Scan for the cell matching the given text and deliver its [x, y] coordinate at center. 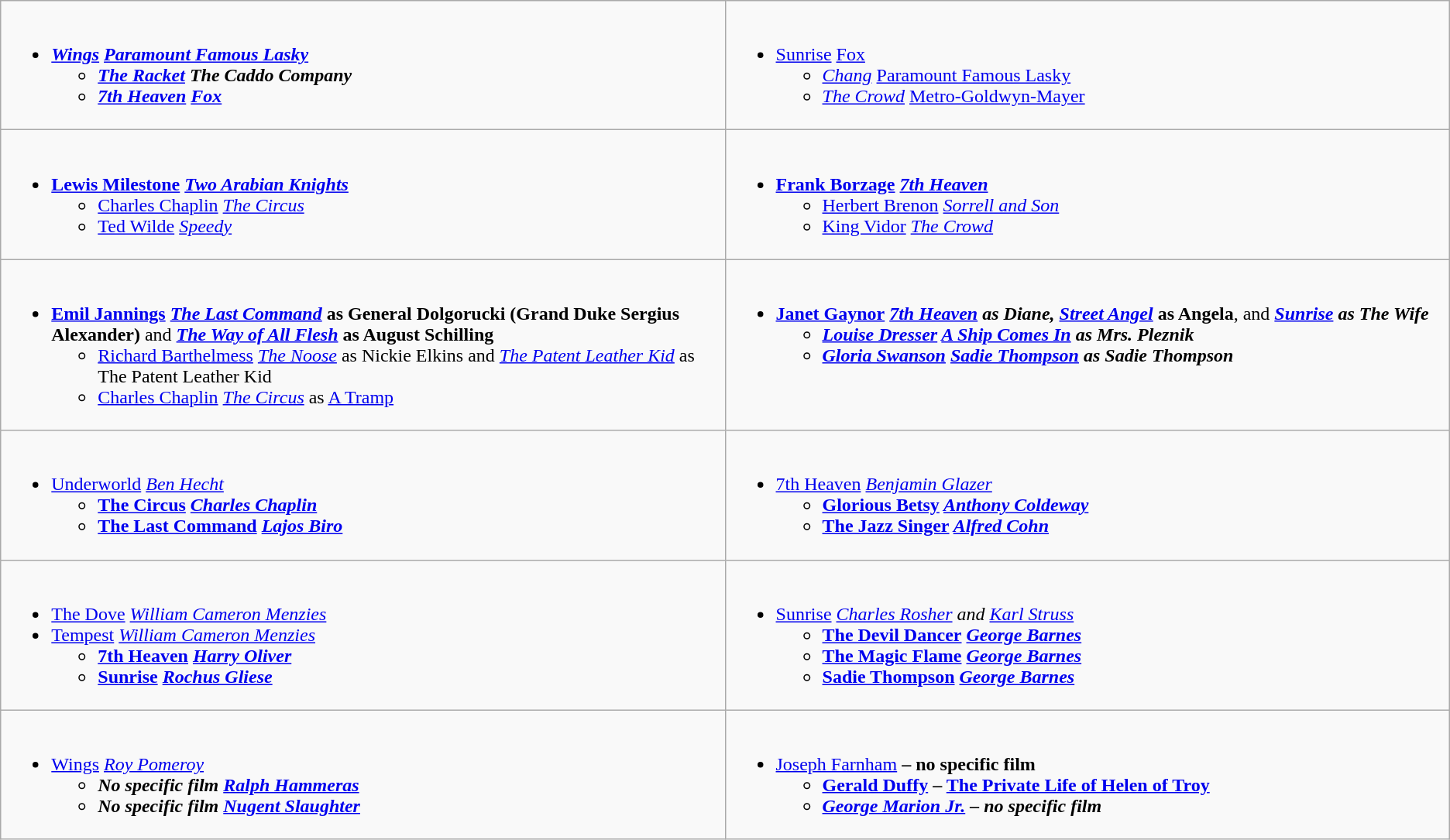
Frank Borzage 7th HeavenHerbert Brenon Sorrell and SonKing Vidor The Crowd [1087, 195]
Sunrise FoxChang Paramount Famous LaskyThe Crowd Metro-Goldwyn-Mayer [1087, 65]
Sunrise Charles Rosher and Karl StrussThe Devil Dancer George BarnesThe Magic Flame George BarnesSadie Thompson George Barnes [1087, 635]
Underworld Ben HechtThe Circus Charles ChaplinThe Last Command Lajos Biro [362, 495]
Lewis Milestone Two Arabian KnightsCharles Chaplin The CircusTed Wilde Speedy [362, 195]
Joseph Farnham – no specific filmGerald Duffy – The Private Life of Helen of TroyGeorge Marion Jr. – no specific film [1087, 774]
The Dove William Cameron MenziesTempest William Cameron Menzies7th Heaven Harry OliverSunrise Rochus Gliese [362, 635]
7th Heaven Benjamin GlazerGlorious Betsy Anthony ColdewayThe Jazz Singer Alfred Cohn [1087, 495]
Wings Paramount Famous LaskyThe Racket The Caddo Company7th Heaven Fox [362, 65]
Wings Roy PomeroyNo specific film Ralph HammerasNo specific film Nugent Slaughter [362, 774]
